For the text-containing cell, return its midpoint in (X, Y) coordinate format. 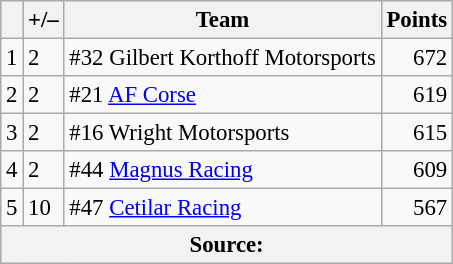
#21 AF Corse (222, 95)
#16 Wright Motorsports (222, 133)
+/– (44, 20)
3 (12, 133)
5 (12, 208)
Team (222, 20)
10 (44, 208)
609 (416, 170)
1 (12, 58)
Source: (227, 245)
#47 Cetilar Racing (222, 208)
567 (416, 208)
#44 Magnus Racing (222, 170)
619 (416, 95)
615 (416, 133)
4 (12, 170)
#32 Gilbert Korthoff Motorsports (222, 58)
672 (416, 58)
Points (416, 20)
